Extract the [x, y] coordinate from the center of the cell holding the provided text.  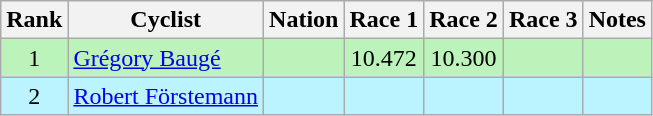
10.300 [464, 58]
1 [34, 58]
Race 1 [384, 20]
Race 3 [543, 20]
Rank [34, 20]
10.472 [384, 58]
Robert Förstemann [166, 96]
Race 2 [464, 20]
Cyclist [166, 20]
Grégory Baugé [166, 58]
Nation [304, 20]
2 [34, 96]
Notes [617, 20]
